Scan for the cell matching the given text and deliver its [X, Y] coordinate at center. 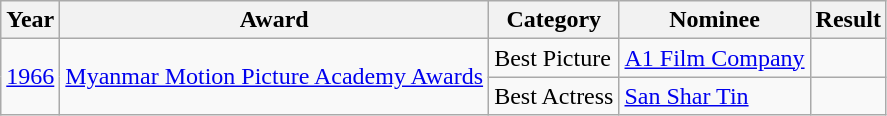
Year [30, 20]
1966 [30, 77]
Best Picture [554, 58]
Result [848, 20]
Myanmar Motion Picture Academy Awards [274, 77]
Nominee [714, 20]
A1 Film Company [714, 58]
Category [554, 20]
San Shar Tin [714, 96]
Best Actress [554, 96]
Award [274, 20]
